Provide the (x, y) coordinate of the cell's center where the given text is located.  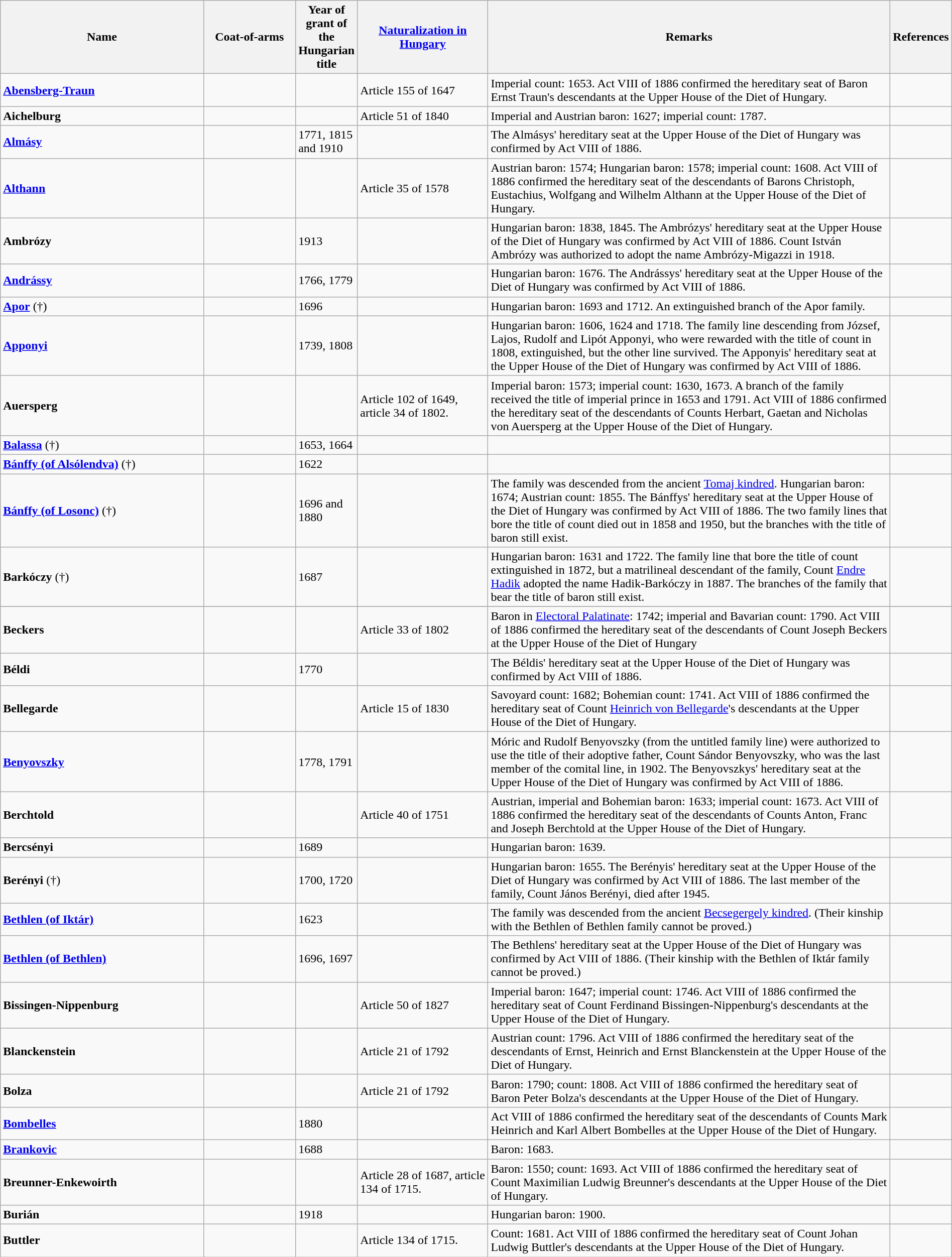
Article 102 of 1649, article 34 of 1802. (423, 406)
Aichelburg (102, 116)
1770 (326, 670)
Apor (†) (102, 306)
Bercsényi (102, 847)
Ambrózy (102, 241)
Bolza (102, 1090)
Hungarian baron: 1676. The Andrássys' hereditary seat at the Upper House of the Diet of Hungary was confirmed by Act VIII of 1886. (689, 280)
1766, 1779 (326, 280)
1696 (326, 306)
Count: 1681. Act VIII of 1886 confirmed the hereditary seat of Count Johan Ludwig Buttler's descendants at the Upper House of the Diet of Hungary. (689, 1241)
Imperial count: 1653. Act VIII of 1886 confirmed the hereditary seat of Baron Ernst Traun's descendants at the Upper House of the Diet of Hungary. (689, 90)
1696 and 1880 (326, 511)
Name (102, 37)
Blanckenstein (102, 1051)
Year of grant of the Hungarian title (326, 37)
References (921, 37)
1880 (326, 1123)
Article 134 of 1715. (423, 1241)
Berchtold (102, 815)
Baron: 1683. (689, 1149)
1778, 1791 (326, 762)
Article 51 of 1840 (423, 116)
1696, 1697 (326, 959)
Imperial and Austrian baron: 1627; imperial count: 1787. (689, 116)
1918 (326, 1215)
Althann (102, 188)
Bellegarde (102, 709)
1771, 1815 and 1910 (326, 142)
Brankovic (102, 1149)
Beckers (102, 630)
Béldi (102, 670)
Article 50 of 1827 (423, 1005)
Bánffy (of Alsólendva) (†) (102, 464)
1653, 1664 (326, 445)
Naturalization in Hungary (423, 37)
Article 40 of 1751 (423, 815)
Article 155 of 1647 (423, 90)
Burián (102, 1215)
The family was descended from the ancient Becsegergely kindred. (Their kinship with the Bethlen of Bethlen family cannot be proved.) (689, 920)
Auersperg (102, 406)
Article 33 of 1802 (423, 630)
1688 (326, 1149)
Almásy (102, 142)
Coat-of-arms (250, 37)
Berényi (†) (102, 880)
Abensberg-Traun (102, 90)
1623 (326, 920)
Bánffy (of Losonc) (†) (102, 511)
Hungarian baron: 1900. (689, 1215)
Bombelles (102, 1123)
Benyovszky (102, 762)
Buttler (102, 1241)
Hungarian baron: 1639. (689, 847)
The Béldis' hereditary seat at the Upper House of the Diet of Hungary was confirmed by Act VIII of 1886. (689, 670)
Article 15 of 1830 (423, 709)
1687 (326, 577)
Barkóczy (†) (102, 577)
1622 (326, 464)
Balassa (†) (102, 445)
Andrássy (102, 280)
1739, 1808 (326, 345)
Bissingen-Nippenburg (102, 1005)
Apponyi (102, 345)
Breunner-Enkewoirth (102, 1182)
1913 (326, 241)
Article 28 of 1687, article 134 of 1715. (423, 1182)
1689 (326, 847)
1700, 1720 (326, 880)
Article 35 of 1578 (423, 188)
The Almásys' hereditary seat at the Upper House of the Diet of Hungary was confirmed by Act VIII of 1886. (689, 142)
Bethlen (of Bethlen) (102, 959)
Remarks (689, 37)
Bethlen (of Iktár) (102, 920)
Hungarian baron: 1693 and 1712. An extinguished branch of the Apor family. (689, 306)
